Provide the [x, y] coordinate of the cell's center where the given text is located.  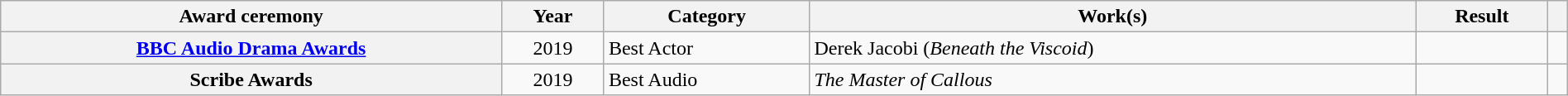
Best Actor [706, 48]
Best Audio [706, 79]
Result [1482, 17]
The Master of Callous [1113, 79]
Award ceremony [251, 17]
Work(s) [1113, 17]
Category [706, 17]
Scribe Awards [251, 79]
Derek Jacobi (Beneath the Viscoid) [1113, 48]
BBC Audio Drama Awards [251, 48]
Year [552, 17]
